Pinpoint the cell where the given text exists, returning its [X, Y] midpoint coordinate. 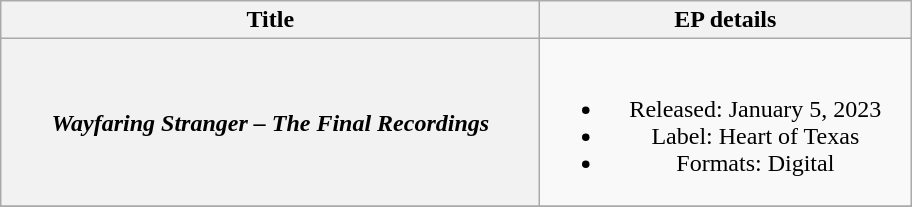
EP details [726, 20]
Wayfaring Stranger – The Final Recordings [270, 122]
Title [270, 20]
Released: January 5, 2023Label: Heart of TexasFormats: Digital [726, 122]
